Search for the cell housing the specified text and yield its [x, y] center coordinate. 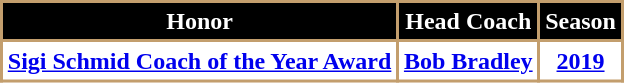
Head Coach [468, 22]
Sigi Schmid Coach of the Year Award [200, 61]
Bob Bradley [468, 61]
2019 [580, 61]
Honor [200, 22]
Season [580, 22]
